Provide the (x, y) coordinate of the cell's center where the given text is located.  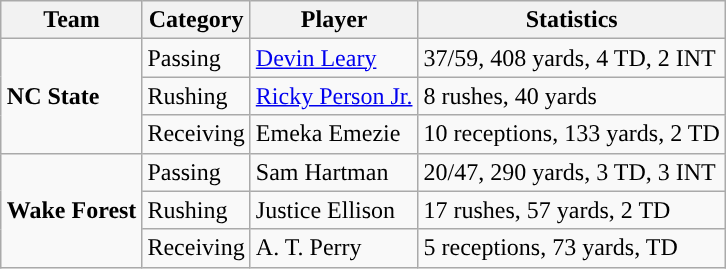
Justice Ellison (334, 210)
5 receptions, 73 yards, TD (572, 248)
Devin Leary (334, 58)
NC State (72, 96)
20/47, 290 yards, 3 TD, 3 INT (572, 172)
17 rushes, 57 yards, 2 TD (572, 210)
37/59, 408 yards, 4 TD, 2 INT (572, 58)
Wake Forest (72, 210)
Ricky Person Jr. (334, 96)
Team (72, 20)
Emeka Emezie (334, 134)
Category (196, 20)
Statistics (572, 20)
10 receptions, 133 yards, 2 TD (572, 134)
8 rushes, 40 yards (572, 96)
A. T. Perry (334, 248)
Sam Hartman (334, 172)
Player (334, 20)
